Capture the cell that displays the provided text and extract its (x, y) central coordinate. 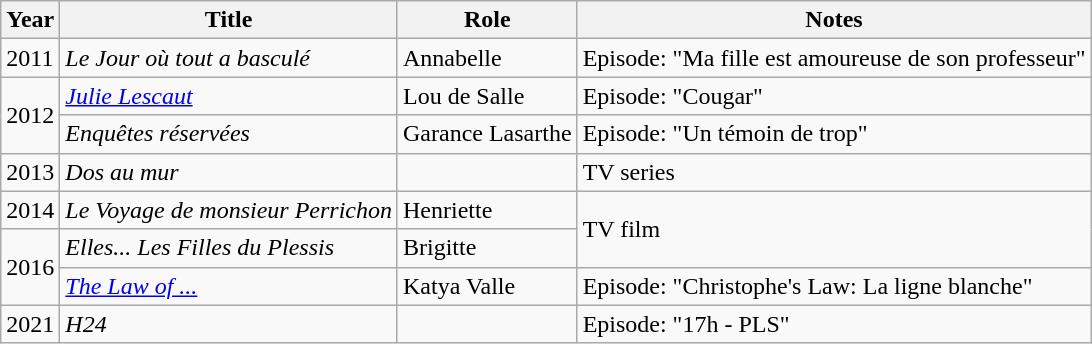
2011 (30, 58)
2014 (30, 210)
H24 (229, 324)
Le Voyage de monsieur Perrichon (229, 210)
Brigitte (487, 248)
TV film (834, 229)
Year (30, 20)
Episode: "Cougar" (834, 96)
Title (229, 20)
Enquêtes réservées (229, 134)
Role (487, 20)
The Law of ... (229, 286)
Katya Valle (487, 286)
Garance Lasarthe (487, 134)
Notes (834, 20)
Le Jour où tout a basculé (229, 58)
Annabelle (487, 58)
2021 (30, 324)
Episode: "Christophe's Law: La ligne blanche" (834, 286)
Dos au mur (229, 172)
Henriette (487, 210)
Episode: "Ma fille est amoureuse de son professeur" (834, 58)
Episode: "17h - PLS" (834, 324)
Julie Lescaut (229, 96)
2012 (30, 115)
Lou de Salle (487, 96)
Elles... Les Filles du Plessis (229, 248)
2013 (30, 172)
Episode: "Un témoin de trop" (834, 134)
TV series (834, 172)
2016 (30, 267)
